Search for the cell housing the specified text and yield its [X, Y] center coordinate. 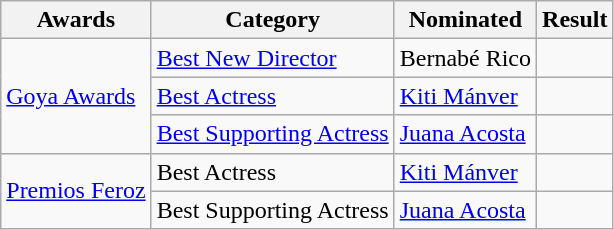
Best New Director [272, 58]
Bernabé Rico [465, 58]
Category [272, 20]
Premios Feroz [76, 191]
Awards [76, 20]
Goya Awards [76, 96]
Result [575, 20]
Nominated [465, 20]
